Identify which cell holds the provided text, then report its (x, y) central coordinate. 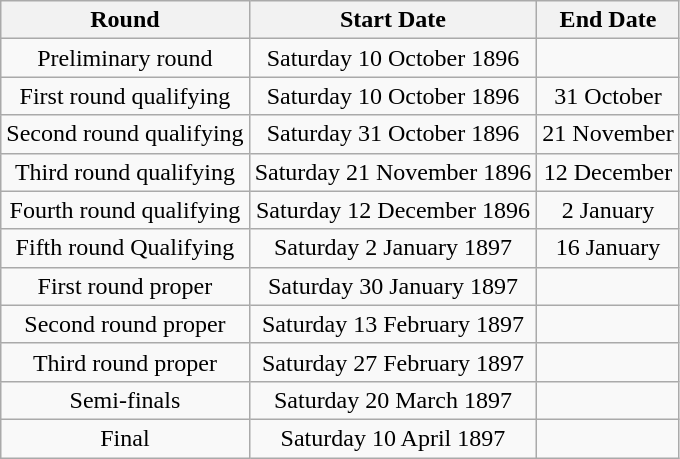
First round qualifying (125, 96)
Saturday 27 February 1897 (393, 362)
Saturday 20 March 1897 (393, 400)
Final (125, 438)
Fifth round Qualifying (125, 248)
Saturday 31 October 1896 (393, 134)
Saturday 12 December 1896 (393, 210)
Saturday 2 January 1897 (393, 248)
Second round proper (125, 324)
Saturday 10 April 1897 (393, 438)
Saturday 21 November 1896 (393, 172)
Start Date (393, 20)
Saturday 13 February 1897 (393, 324)
Second round qualifying (125, 134)
Fourth round qualifying (125, 210)
Semi-finals (125, 400)
End Date (608, 20)
Third round proper (125, 362)
31 October (608, 96)
16 January (608, 248)
Saturday 30 January 1897 (393, 286)
First round proper (125, 286)
Preliminary round (125, 58)
21 November (608, 134)
Third round qualifying (125, 172)
Round (125, 20)
2 January (608, 210)
12 December (608, 172)
